Provide the [x, y] coordinate of the cell's center where the given text is located.  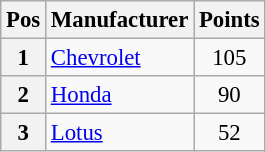
2 [24, 95]
Pos [24, 20]
90 [230, 95]
105 [230, 58]
Honda [120, 95]
Manufacturer [120, 20]
Chevrolet [120, 58]
52 [230, 133]
3 [24, 133]
Lotus [120, 133]
1 [24, 58]
Points [230, 20]
